Provide the (X, Y) coordinate of the cell's center where the given text is located.  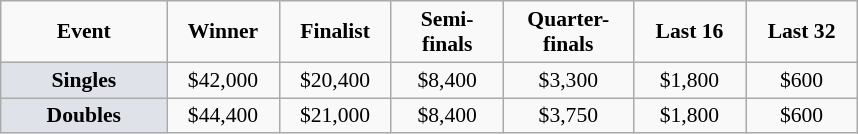
Singles (84, 80)
$3,750 (568, 116)
Last 16 (689, 32)
Semi-finals (447, 32)
$44,400 (223, 116)
Event (84, 32)
$3,300 (568, 80)
$21,000 (335, 116)
Winner (223, 32)
Finalist (335, 32)
$20,400 (335, 80)
Quarter-finals (568, 32)
Doubles (84, 116)
$42,000 (223, 80)
Last 32 (802, 32)
